Detect which cell encompasses the target text, then output its [x, y] center coordinate. 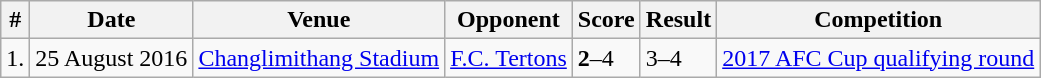
Competition [878, 20]
Score [606, 20]
2017 AFC Cup qualifying round [878, 58]
F.C. Tertons [509, 58]
Changlimithang Stadium [319, 58]
25 August 2016 [112, 58]
# [16, 20]
Opponent [509, 20]
Date [112, 20]
Result [678, 20]
Venue [319, 20]
2–4 [606, 58]
1. [16, 58]
3–4 [678, 58]
